Find where the given text appears and provide that cell's center as (x, y) coordinate. 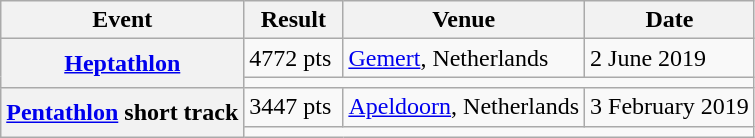
Event (122, 20)
Gemert, Netherlands (464, 58)
4772 pts (294, 58)
3447 pts (294, 107)
Venue (464, 20)
Result (294, 20)
Date (670, 20)
Apeldoorn, Netherlands (464, 107)
Pentathlon short track (122, 112)
3 February 2019 (670, 107)
Heptathlon (122, 64)
2 June 2019 (670, 58)
